Determine the (x, y) coordinate at the center of the cell enclosing the given text.  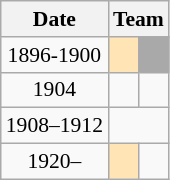
1896-1900 (54, 55)
Date (54, 19)
1908–1912 (54, 126)
1904 (54, 90)
1920– (54, 162)
Team (138, 19)
